Locate the cell with the specified text and output its [X, Y] center coordinate. 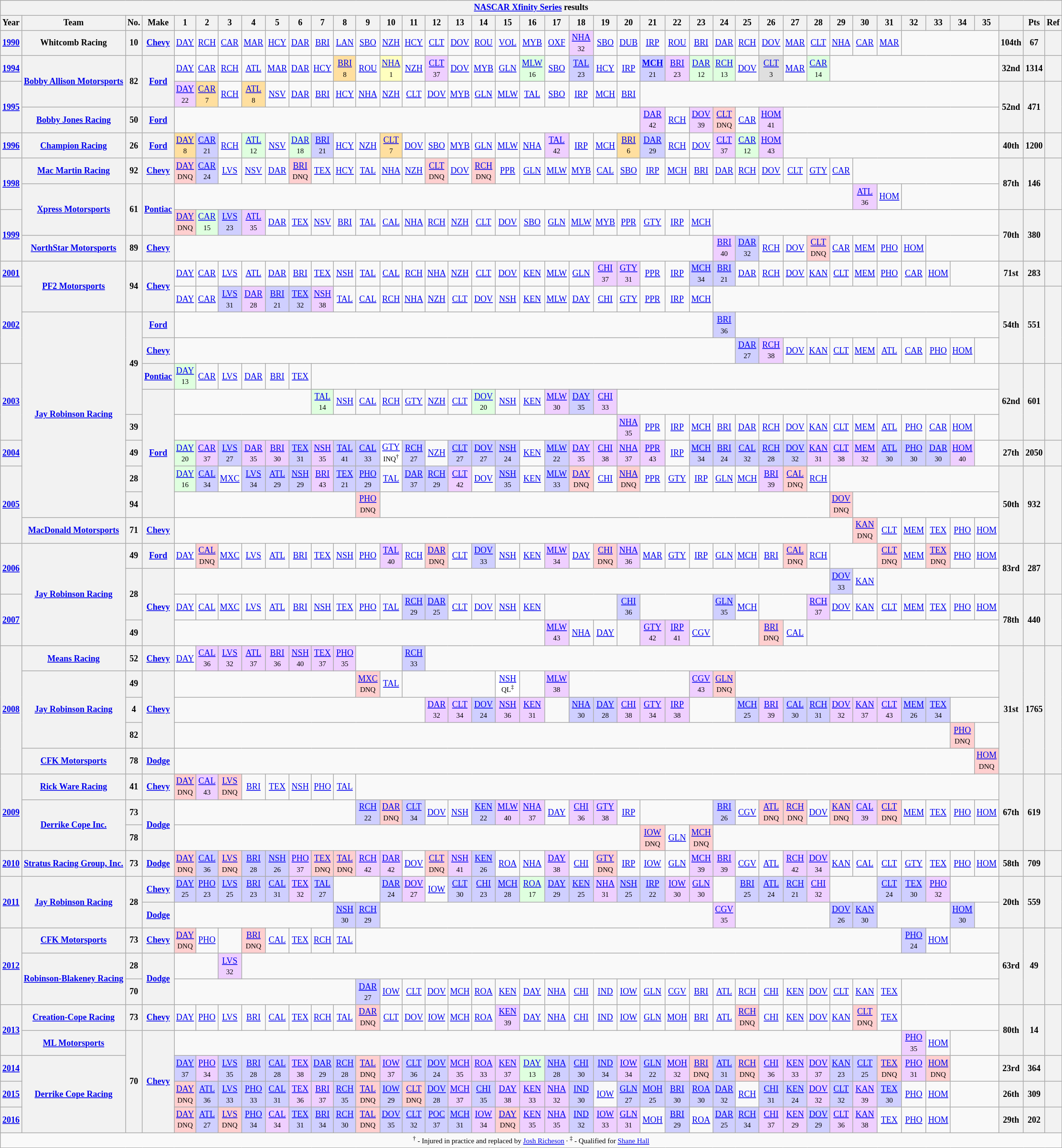
DOV34 [818, 864]
DAY22 [185, 94]
1996 [11, 146]
CLT7 [391, 146]
DOV29 [818, 1120]
58th [1011, 864]
2004 [11, 453]
ROA33 [484, 1069]
1990 [11, 43]
1994 [11, 69]
27 [795, 23]
IOW33 [605, 1120]
PHO23 [207, 889]
ATL8 [254, 94]
MLW40 [507, 812]
2050 [1034, 453]
KAN30 [865, 915]
GLN27 [628, 1095]
ATL31 [724, 1069]
52 [134, 659]
CGV35 [724, 915]
Robinson-Blakeney Racing [74, 979]
LAN [345, 43]
MCH35 [460, 1069]
41 [134, 787]
287 [1034, 568]
IRP22 [652, 889]
Stratus Racing Group, Inc. [74, 864]
CLT24 [889, 889]
BRI34 [323, 1120]
11 [414, 23]
IND30 [581, 1095]
OXF [557, 43]
NSH25 [628, 889]
1 [185, 23]
KAN38 [865, 1120]
RCH33 [414, 659]
PHO24 [914, 941]
2010 [11, 864]
71 [134, 530]
DAY25 [185, 889]
DOV39 [701, 120]
1200 [1034, 146]
KAN39 [865, 1095]
TEX21 [345, 479]
KEN22 [484, 812]
Year [11, 23]
† - Injured in practice and replaced by Josh Richeson · ‡ - Qualified for Shane Hall [531, 1140]
DUB [628, 43]
BRI6 [628, 146]
MOH32 [677, 1069]
CLT3 [772, 69]
29 [841, 23]
BRI25 [747, 889]
26th [1011, 1095]
25 [747, 23]
TEX34 [938, 710]
ML Motorsports [74, 1043]
NSH24 [507, 453]
50 [134, 120]
932 [1034, 504]
7 [323, 23]
CHI32 [818, 889]
19 [605, 23]
MXCDNQ [368, 684]
VOL [507, 43]
NorthStar Motorsports [74, 248]
DOV26 [841, 915]
1998 [11, 183]
CAR24 [207, 171]
HOM41 [772, 120]
MCH21 [652, 69]
33 [938, 23]
32nd [1011, 69]
2013 [11, 1031]
DOV35 [391, 1120]
DOV20 [484, 402]
MLW43 [557, 633]
PF2 Motorsports [74, 287]
IOWDNQ [652, 838]
Rick Ware Racing [74, 787]
1999 [11, 235]
31 [889, 23]
KEN25 [581, 889]
MCHDNQ [701, 838]
NHADNQ [628, 479]
32 [914, 23]
KEN39 [507, 1018]
283 [1034, 274]
ATL12 [254, 146]
CAL33 [368, 453]
CAL32 [747, 453]
CHI23 [484, 889]
30 [865, 23]
CHI35 [484, 1095]
GTY34 [652, 710]
PHO33 [254, 1095]
NSH30 [345, 915]
KEN29 [795, 1120]
TAL14 [323, 402]
NHA36 [628, 556]
PHO32 [938, 889]
IRP38 [677, 710]
RCH35 [345, 1095]
16 [532, 23]
RCH13 [724, 69]
78th [1011, 620]
2015 [11, 1095]
CHI30 [581, 1069]
HOM30 [963, 915]
Bobby Jones Racing [74, 120]
IND34 [605, 1069]
23 [701, 23]
380 [1034, 235]
TEX37 [323, 659]
83rd [1011, 568]
KAN23 [841, 1069]
23rd [1011, 1069]
MLW22 [557, 453]
GLN22 [652, 1069]
54th [1011, 325]
GLN30 [701, 889]
CAR37 [207, 453]
CLT42 [460, 479]
CHIDNQ [605, 556]
PHO31 [914, 1069]
LVS35 [230, 1069]
NHA28 [557, 1069]
DAR24 [391, 889]
GTYINQ† [391, 453]
RCH37 [818, 607]
DAY20 [185, 453]
POC37 [436, 1120]
NSH26 [277, 864]
63rd [1011, 967]
HOM43 [772, 146]
2006 [11, 568]
Creation-Cope Racing [74, 1018]
2011 [11, 902]
35 [987, 23]
2008 [11, 710]
Derrike Cope Inc. [74, 825]
NSH29 [300, 479]
Mac Martin Racing [74, 171]
MEM32 [865, 453]
5 [277, 23]
TAL41 [345, 453]
87th [1011, 183]
2 [207, 23]
BRI43 [323, 479]
LVS27 [230, 453]
202 [1034, 1120]
Derrike Cope Racing [74, 1095]
NSH40 [300, 659]
IRP41 [677, 633]
MCH31 [460, 1120]
RCH27 [414, 453]
70th [1011, 235]
2003 [11, 402]
104th [1011, 43]
309 [1034, 1095]
ATL35 [254, 223]
1995 [11, 107]
MacDonald Motorsports [74, 530]
DAY8 [185, 146]
ROA30 [701, 1095]
RCH22 [368, 812]
34 [963, 23]
DAY16 [185, 479]
MOH25 [652, 1095]
17 [557, 23]
619 [1034, 813]
2009 [11, 813]
IOW30 [677, 889]
39 [134, 427]
MCH37 [460, 1095]
2007 [11, 620]
CLT43 [889, 710]
2016 [11, 1120]
PHO37 [300, 864]
TAL27 [323, 889]
NHA31 [605, 889]
MCH25 [747, 710]
89 [134, 248]
BRI26 [724, 812]
80th [1011, 1031]
RCH21 [795, 889]
GTYDNQ [605, 864]
440 [1034, 620]
CAR14 [818, 69]
KEN35 [532, 1120]
CAR21 [207, 146]
GTY31 [628, 274]
146 [1034, 183]
67 [1034, 43]
DAR37 [414, 479]
KAN37 [865, 710]
9 [368, 23]
CLT27 [460, 453]
BRI8 [345, 69]
22 [677, 23]
KEN37 [507, 1069]
KAN31 [818, 453]
50th [1011, 504]
NSHQL‡ [507, 684]
TAL40 [391, 556]
PPR43 [652, 453]
DAR28 [254, 299]
Whitcomb Racing [74, 43]
CHI33 [605, 402]
2002 [11, 325]
HOM40 [963, 453]
CHI31 [772, 1095]
15 [507, 23]
TAL23 [581, 69]
LVS23 [230, 223]
ATL37 [254, 659]
GTY38 [605, 812]
MLW34 [557, 556]
MLW33 [557, 479]
20 [628, 23]
LVS25 [230, 889]
TEX38 [300, 1069]
71st [1011, 274]
DAR12 [701, 69]
20th [1011, 902]
NHA1 [391, 69]
31st [1011, 710]
ATL30 [889, 453]
PHO29 [368, 479]
8 [345, 23]
MLW38 [557, 684]
RCH34 [747, 1120]
GLN31 [628, 1120]
DAR30 [938, 453]
CLT30 [460, 889]
12 [436, 23]
KEN31 [532, 710]
52nd [1011, 107]
6 [300, 23]
DOV37 [818, 1069]
Champion Racing [74, 146]
TEX36 [300, 1095]
27th [1011, 453]
2001 [11, 274]
Xpress Motorsports [74, 209]
DOV28 [436, 1095]
DAY37 [185, 1069]
TAL42 [557, 146]
Bobby Allison Motorsports [74, 81]
NHA30 [581, 710]
18 [581, 23]
LVS34 [254, 479]
MCH39 [701, 864]
CGV43 [701, 684]
DAR18 [300, 146]
NASCAR Xfinity Series results [531, 8]
1314 [1034, 69]
CAR12 [747, 146]
ATL27 [207, 1120]
IOW37 [391, 1069]
Team [74, 23]
MLW16 [532, 69]
ROA17 [532, 889]
364 [1034, 1069]
DAR35 [254, 453]
551 [1034, 325]
Means Racing [74, 659]
ATL29 [277, 479]
No. [134, 23]
MLW30 [557, 402]
CAR15 [207, 223]
CAL30 [795, 710]
471 [1034, 107]
ATLDNQ [772, 812]
MEM26 [914, 710]
NSH36 [507, 710]
BRI40 [724, 248]
CAL28 [277, 1069]
NSH38 [323, 299]
2005 [11, 504]
40th [1011, 146]
CLT25 [865, 1069]
21 [652, 23]
MCH28 [507, 889]
KEN26 [484, 864]
RCH31 [818, 710]
29th [1011, 1120]
RCH38 [772, 351]
BRI37 [323, 1095]
1765 [1034, 710]
709 [1034, 864]
2014 [11, 1069]
13 [460, 23]
Make [159, 23]
67th [1011, 813]
2012 [11, 967]
LVS33 [230, 1095]
CAL39 [865, 812]
KEN24 [795, 1095]
Pts [1034, 23]
3 [230, 23]
559 [1034, 902]
24 [724, 23]
IND32 [581, 1120]
Ref [1053, 23]
DAY28 [605, 710]
CLT38 [841, 453]
NSH41 [460, 864]
BRI29 [677, 1120]
GTY42 [652, 633]
BRI24 [724, 453]
GLN35 [724, 607]
62nd [1011, 402]
DAY29 [557, 889]
92 [134, 171]
61 [134, 209]
CAR7 [207, 94]
GLNDNQ [724, 684]
CAL43 [207, 787]
LVS31 [230, 299]
DOVDNQ [841, 505]
IOW29 [391, 1095]
601 [1034, 402]
RCH30 [345, 1120]
ATL24 [772, 889]
PHO30 [914, 453]
